Detect which cell encompasses the target text, then output its [X, Y] center coordinate. 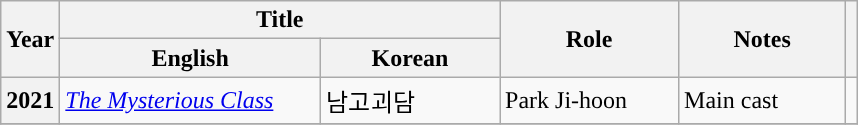
The Mysterious Class [190, 100]
Main cast [762, 100]
Korean [410, 58]
Notes [762, 39]
Park Ji-hoon [590, 100]
Role [590, 39]
2021 [30, 100]
Title [280, 20]
English [190, 58]
남고괴담 [410, 100]
Year [30, 39]
